Identify which cell holds the provided text, then report its [X, Y] central coordinate. 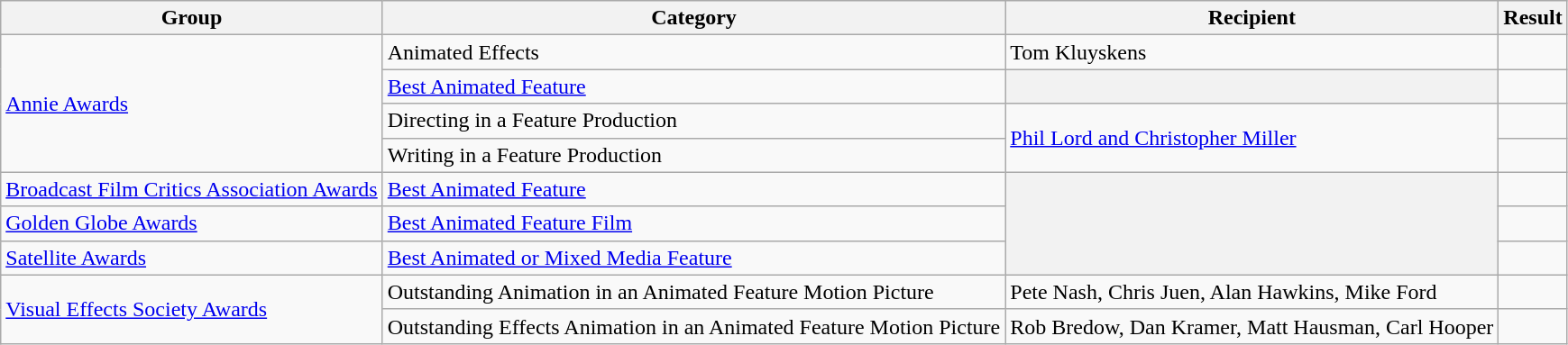
Outstanding Effects Animation in an Animated Feature Motion Picture [694, 326]
Result [1533, 18]
Tom Kluyskens [1252, 52]
Recipient [1252, 18]
Pete Nash, Chris Juen, Alan Hawkins, Mike Ford [1252, 292]
Rob Bredow, Dan Kramer, Matt Hausman, Carl Hooper [1252, 326]
Animated Effects [694, 52]
Outstanding Animation in an Animated Feature Motion Picture [694, 292]
Visual Effects Society Awards [191, 309]
Best Animated or Mixed Media Feature [694, 258]
Group [191, 18]
Annie Awards [191, 104]
Phil Lord and Christopher Miller [1252, 138]
Best Animated Feature Film [694, 223]
Directing in a Feature Production [694, 121]
Writing in a Feature Production [694, 155]
Satellite Awards [191, 258]
Broadcast Film Critics Association Awards [191, 189]
Golden Globe Awards [191, 223]
Category [694, 18]
